Output the [X, Y] coordinate of the center of the cell containing the given text.  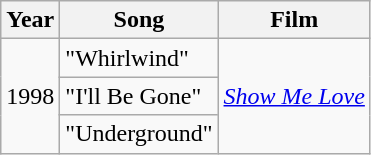
"I'll Be Gone" [139, 96]
Year [30, 20]
Song [139, 20]
1998 [30, 96]
Show Me Love [294, 96]
"Underground" [139, 134]
"Whirlwind" [139, 58]
Film [294, 20]
